Detect which cell encompasses the target text, then output its (X, Y) center coordinate. 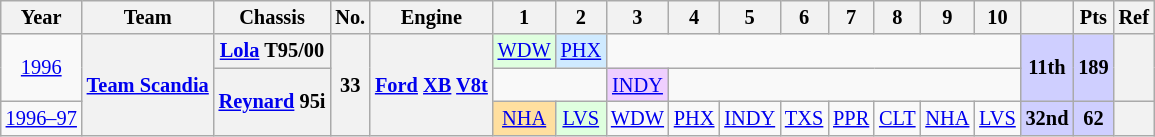
Pts (1093, 17)
1996 (42, 68)
Engine (432, 17)
Chassis (272, 17)
PPR (851, 118)
Year (42, 17)
5 (750, 17)
62 (1093, 118)
Team (148, 17)
1996–97 (42, 118)
33 (350, 84)
CLT (897, 118)
Ref (1134, 17)
Reynard 95i (272, 102)
Team Scandia (148, 84)
4 (694, 17)
10 (997, 17)
189 (1093, 68)
No. (350, 17)
Ford XB V8t (432, 84)
6 (804, 17)
Lola T95/00 (272, 51)
32nd (1048, 118)
1 (524, 17)
8 (897, 17)
2 (581, 17)
TXS (804, 118)
9 (947, 17)
7 (851, 17)
3 (638, 17)
11th (1048, 68)
